For the text-containing cell, return its midpoint in [x, y] coordinate format. 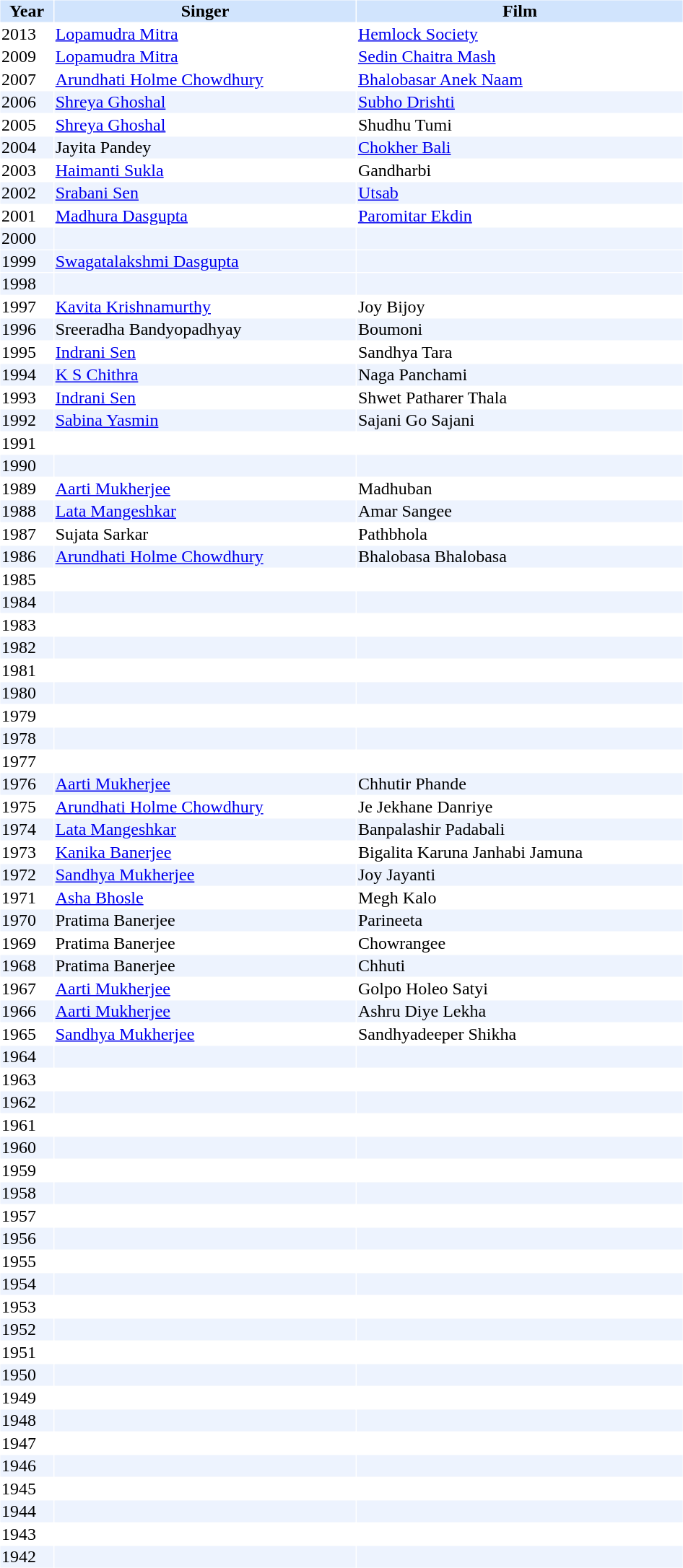
Naga Panchami [520, 375]
1946 [26, 1466]
1953 [26, 1307]
Joy Jayanti [520, 875]
1960 [26, 1148]
1962 [26, 1102]
Film [520, 11]
1966 [26, 1011]
Kanika Banerjee [205, 852]
Hemlock Society [520, 34]
Bhalobasar Anek Naam [520, 79]
Bhalobasa Bhalobasa [520, 556]
1944 [26, 1512]
Bigalita Karuna Janhabi Jamuna [520, 852]
1961 [26, 1125]
1980 [26, 693]
1999 [26, 261]
1955 [26, 1261]
Amar Sangee [520, 512]
Jayita Pandey [205, 148]
Swagatalakshmi Dasgupta [205, 261]
1949 [26, 1398]
Chhuti [520, 966]
Madhuban [520, 489]
1963 [26, 1079]
1996 [26, 330]
2005 [26, 125]
1987 [26, 534]
Sujata Sarkar [205, 534]
Chhutir Phande [520, 784]
1989 [26, 489]
1990 [26, 465]
Golpo Holeo Satyi [520, 989]
1958 [26, 1193]
1956 [26, 1239]
1972 [26, 875]
Megh Kalo [520, 898]
Haimanti Sukla [205, 170]
1975 [26, 807]
Shudhu Tumi [520, 125]
Sreeradha Bandyopadhyay [205, 330]
Paromitar Ekdin [520, 216]
2000 [26, 239]
2003 [26, 170]
2013 [26, 34]
1942 [26, 1556]
Chokher Bali [520, 148]
2002 [26, 193]
1977 [26, 761]
2009 [26, 57]
Asha Bhosle [205, 898]
1973 [26, 852]
Banpalashir Padabali [520, 829]
2007 [26, 79]
1968 [26, 966]
Sandhyadeeper Shikha [520, 1034]
1947 [26, 1443]
1998 [26, 284]
1976 [26, 784]
1992 [26, 421]
1951 [26, 1352]
Pathbhola [520, 534]
1974 [26, 829]
Boumoni [520, 330]
Sajani Go Sajani [520, 421]
1982 [26, 647]
Joy Bijoy [520, 307]
1948 [26, 1421]
Gandharbi [520, 170]
1965 [26, 1034]
1950 [26, 1375]
1959 [26, 1170]
Sandhya Tara [520, 352]
1964 [26, 1057]
1997 [26, 307]
Madhura Dasgupta [205, 216]
1991 [26, 443]
Utsab [520, 193]
1995 [26, 352]
1978 [26, 738]
1993 [26, 398]
1945 [26, 1489]
1988 [26, 512]
1985 [26, 579]
1954 [26, 1284]
1952 [26, 1330]
1957 [26, 1216]
Subho Drishti [520, 102]
2004 [26, 148]
Ashru Diye Lekha [520, 1011]
1969 [26, 943]
1943 [26, 1534]
Sedin Chaitra Mash [520, 57]
Singer [205, 11]
1981 [26, 670]
Shwet Patharer Thala [520, 398]
1986 [26, 556]
K S Chithra [205, 375]
Sabina Yasmin [205, 421]
Chowrangee [520, 943]
2001 [26, 216]
Kavita Krishnamurthy [205, 307]
Year [26, 11]
1970 [26, 920]
1971 [26, 898]
1984 [26, 603]
1967 [26, 989]
1979 [26, 716]
2006 [26, 102]
Je Jekhane Danriye [520, 807]
1983 [26, 625]
Parineeta [520, 920]
1994 [26, 375]
Srabani Sen [205, 193]
